Pinpoint the cell where the given text exists, returning its [X, Y] midpoint coordinate. 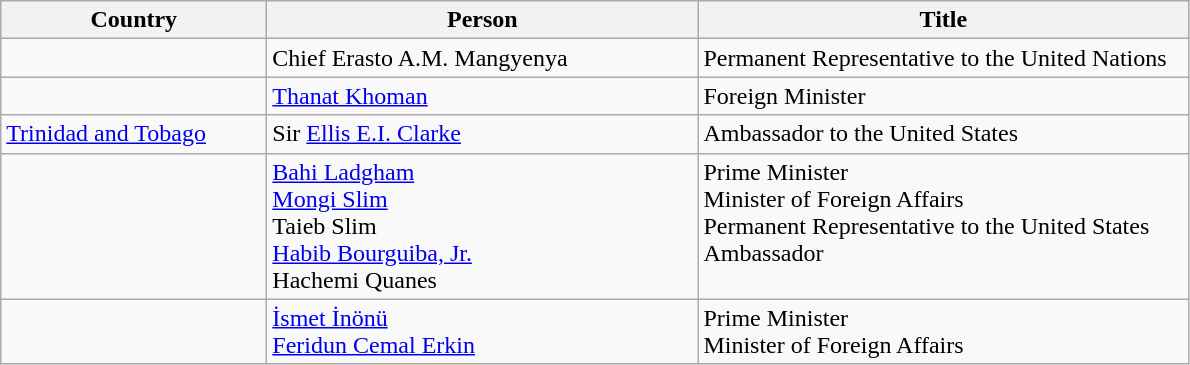
Thanat Khoman [482, 96]
Chief Erasto A.M. Mangyenya [482, 58]
Sir Ellis E.I. Clarke [482, 134]
Prime MinisterMinister of Foreign Affairs [944, 332]
Ambassador to the United States [944, 134]
Person [482, 20]
Prime MinisterMinister of Foreign AffairsPermanent Representative to the United StatesAmbassador [944, 226]
İsmet İnönüFeridun Cemal Erkin [482, 332]
Country [134, 20]
Permanent Representative to the United Nations [944, 58]
Title [944, 20]
Foreign Minister [944, 96]
Bahi LadghamMongi SlimTaieb SlimHabib Bourguiba, Jr.Hachemi Quanes [482, 226]
Trinidad and Tobago [134, 134]
